Return the [X, Y] coordinate for the center point of the cell that contains the specified text.  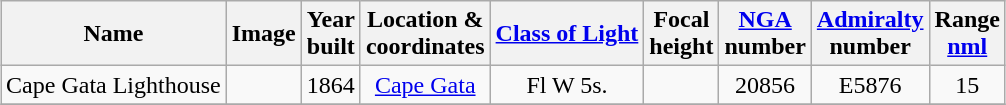
20856 [765, 85]
Image [264, 34]
Cape Gata Lighthouse [114, 85]
Cape Gata [425, 85]
Focalheight [682, 34]
E5876 [870, 85]
Name [114, 34]
1864 [330, 85]
Location & coordinates [425, 34]
Admiraltynumber [870, 34]
Fl W 5s. [567, 85]
NGAnumber [765, 34]
Yearbuilt [330, 34]
Class of Light [567, 34]
15 [967, 85]
Rangenml [967, 34]
